Determine the (X, Y) coordinate at the center of the cell enclosing the given text.  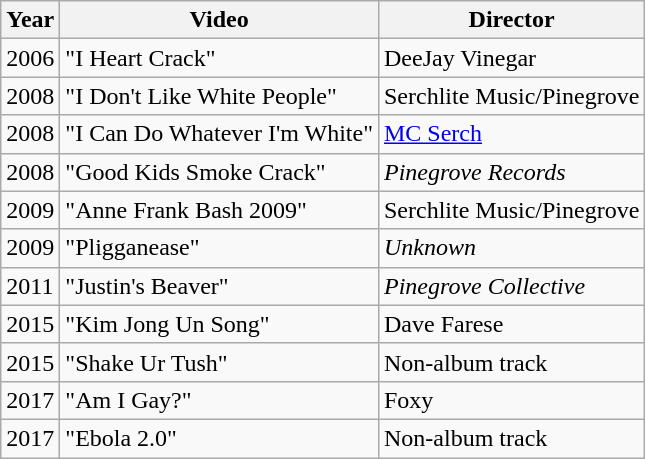
Video (220, 20)
"Kim Jong Un Song" (220, 324)
MC Serch (511, 134)
Director (511, 20)
Year (30, 20)
"Anne Frank Bash 2009" (220, 210)
"Shake Ur Tush" (220, 362)
"I Can Do Whatever I'm White" (220, 134)
"I Don't Like White People" (220, 96)
Pinegrove Records (511, 172)
"Justin's Beaver" (220, 286)
2006 (30, 58)
Pinegrove Collective (511, 286)
DeeJay Vinegar (511, 58)
"Pligganease" (220, 248)
2011 (30, 286)
"Am I Gay?" (220, 400)
"I Heart Crack" (220, 58)
"Good Kids Smoke Crack" (220, 172)
Dave Farese (511, 324)
Unknown (511, 248)
"Ebola 2.0" (220, 438)
Foxy (511, 400)
